Search for the cell housing the specified text and yield its (x, y) center coordinate. 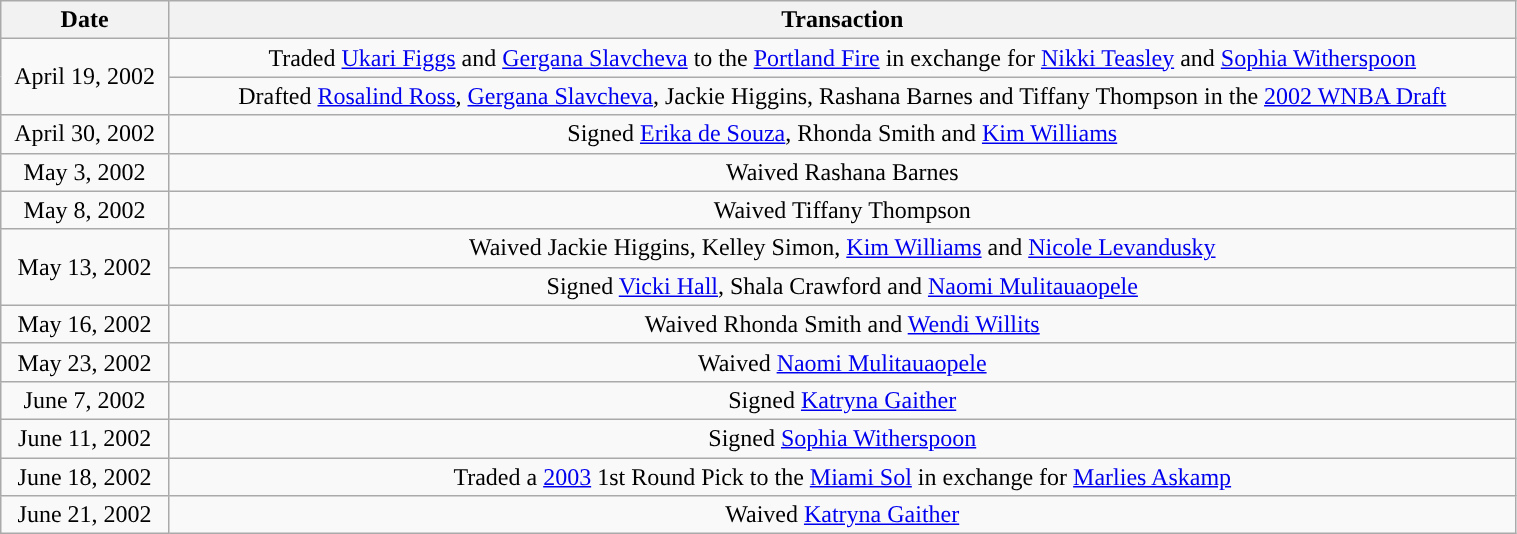
June 7, 2002 (85, 400)
Drafted Rosalind Ross, Gergana Slavcheva, Jackie Higgins, Rashana Barnes and Tiffany Thompson in the 2002 WNBA Draft (842, 96)
May 23, 2002 (85, 362)
Date (85, 20)
Transaction (842, 20)
June 21, 2002 (85, 515)
Signed Katryna Gaither (842, 400)
May 16, 2002 (85, 324)
May 8, 2002 (85, 210)
Waived Rhonda Smith and Wendi Willits (842, 324)
Waived Tiffany Thompson (842, 210)
Traded a 2003 1st Round Pick to the Miami Sol in exchange for Marlies Askamp (842, 477)
Waived Rashana Barnes (842, 172)
Signed Erika de Souza, Rhonda Smith and Kim Williams (842, 134)
Waived Katryna Gaither (842, 515)
Waived Jackie Higgins, Kelley Simon, Kim Williams and Nicole Levandusky (842, 248)
May 3, 2002 (85, 172)
Waived Naomi Mulitauaopele (842, 362)
May 13, 2002 (85, 267)
Traded Ukari Figgs and Gergana Slavcheva to the Portland Fire in exchange for Nikki Teasley and Sophia Witherspoon (842, 58)
June 11, 2002 (85, 438)
June 18, 2002 (85, 477)
April 30, 2002 (85, 134)
Signed Vicki Hall, Shala Crawford and Naomi Mulitauaopele (842, 286)
Signed Sophia Witherspoon (842, 438)
April 19, 2002 (85, 77)
